Return [X, Y] of the center of cell containing provided text 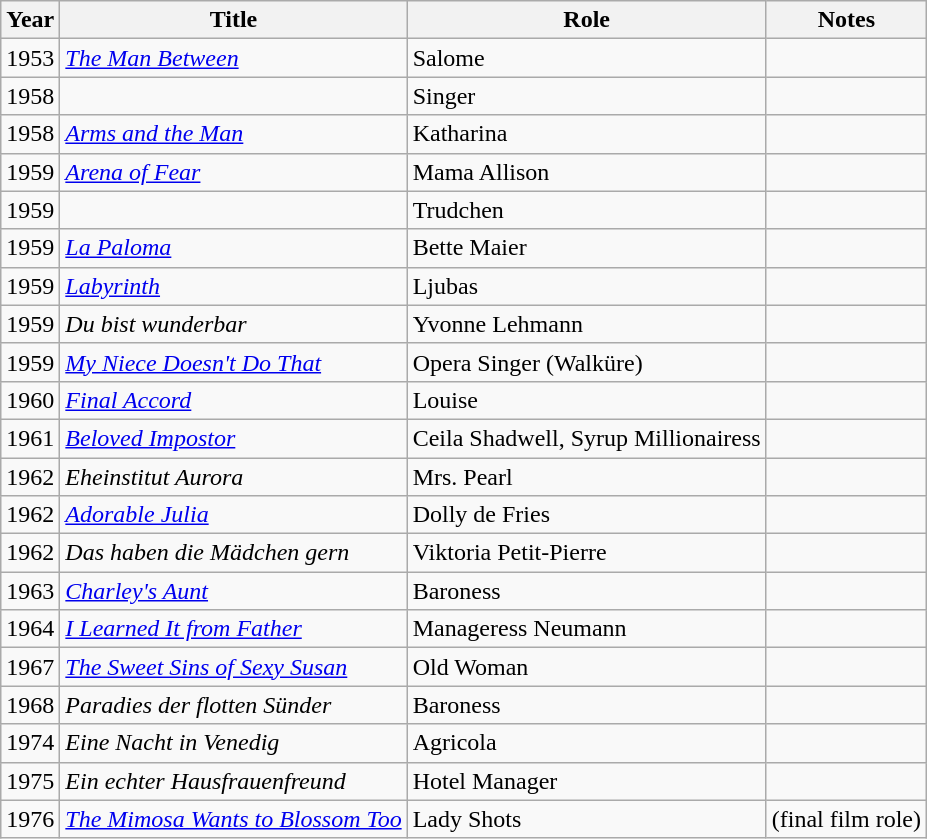
Dolly de Fries [586, 515]
Beloved Impostor [234, 438]
1974 [30, 743]
Agricola [586, 743]
Das haben die Mädchen gern [234, 553]
(final film role) [846, 819]
Salome [586, 58]
The Mimosa Wants to Blossom Too [234, 819]
Labyrinth [234, 286]
Louise [586, 400]
Charley's Aunt [234, 591]
The Man Between [234, 58]
1967 [30, 667]
1961 [30, 438]
Yvonne Lehmann [586, 324]
Final Accord [234, 400]
My Niece Doesn't Do That [234, 362]
Katharina [586, 134]
Arms and the Man [234, 134]
Old Woman [586, 667]
Role [586, 20]
Eine Nacht in Venedig [234, 743]
Singer [586, 96]
Opera Singer (Walküre) [586, 362]
1960 [30, 400]
1953 [30, 58]
Lady Shots [586, 819]
Ein echter Hausfrauenfreund [234, 781]
Adorable Julia [234, 515]
1964 [30, 629]
1976 [30, 819]
Manageress Neumann [586, 629]
Bette Maier [586, 248]
1963 [30, 591]
Paradies der flotten Sünder [234, 705]
I Learned It from Father [234, 629]
Eheinstitut Aurora [234, 477]
Notes [846, 20]
1968 [30, 705]
Mama Allison [586, 172]
Trudchen [586, 210]
Du bist wunderbar [234, 324]
Hotel Manager [586, 781]
Year [30, 20]
Viktoria Petit-Pierre [586, 553]
Ceila Shadwell, Syrup Millionairess [586, 438]
The Sweet Sins of Sexy Susan [234, 667]
Ljubas [586, 286]
Arena of Fear [234, 172]
La Paloma [234, 248]
Title [234, 20]
1975 [30, 781]
Mrs. Pearl [586, 477]
